Return the [x, y] coordinate for the center point of the cell that contains the specified text.  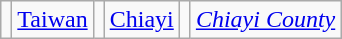
Taiwan [52, 20]
Chiayi County [265, 20]
Chiayi [142, 20]
